Return [x, y] of the center of cell containing provided text 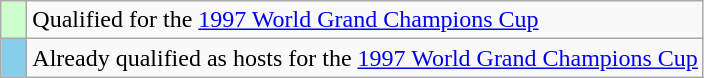
Qualified for the 1997 World Grand Champions Cup [366, 20]
Already qualified as hosts for the 1997 World Grand Champions Cup [366, 58]
